Pinpoint the cell where the given text exists, returning its [X, Y] midpoint coordinate. 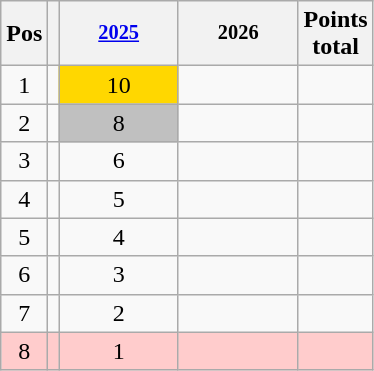
Pointstotal [336, 34]
2025 [119, 34]
2026 [238, 34]
Pos [24, 34]
10 [119, 85]
7 [24, 313]
